Extract the [x, y] coordinate from the center of the cell holding the provided text.  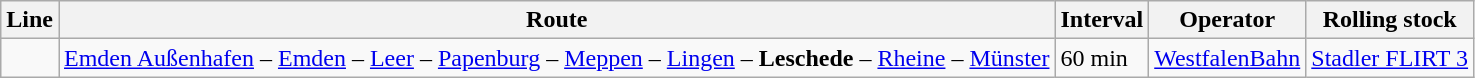
Rolling stock [1390, 20]
Interval [1102, 20]
Stadler FLIRT 3 [1390, 58]
60 min [1102, 58]
Route [556, 20]
Line [30, 20]
WestfalenBahn [1228, 58]
Operator [1228, 20]
Emden Außenhafen – Emden – Leer – Papenburg – Meppen – Lingen – Leschede – Rheine – Münster [556, 58]
